Locate the cell with the specified text and output its [x, y] center coordinate. 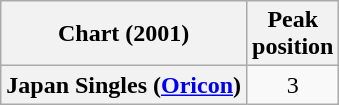
Chart (2001) [124, 34]
Japan Singles (Oricon) [124, 85]
3 [293, 85]
Peakposition [293, 34]
